Provide the [X, Y] coordinate of the cell's center where the given text is located.  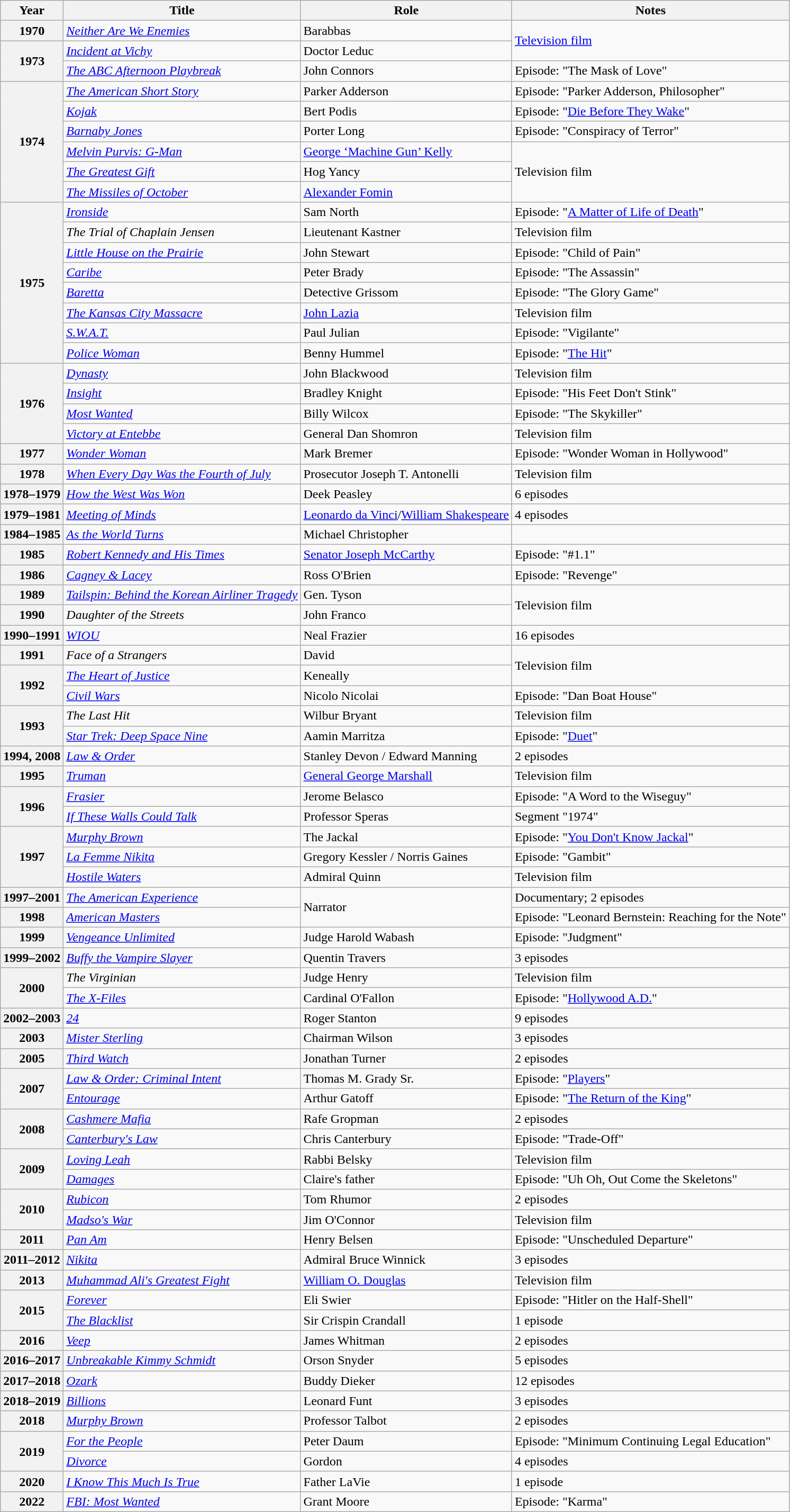
Incident at Vichy [182, 51]
Episode: "Unscheduled Departure" [650, 1240]
Cardinal O'Fallon [406, 998]
Leonard Funt [406, 1401]
Episode: "Dan Boat House" [650, 696]
2007 [32, 1088]
Father LaVie [406, 1481]
2011 [32, 1240]
Bert Podis [406, 111]
Porter Long [406, 131]
1974 [32, 141]
Wonder Woman [182, 454]
2003 [32, 1038]
Doctor Leduc [406, 51]
Ross O'Brien [406, 574]
Leonardo da Vinci/William Shakespeare [406, 514]
Star Trek: Deep Space Nine [182, 736]
The Last Hit [182, 716]
Rubicon [182, 1199]
1990–1991 [32, 635]
1996 [32, 806]
2016–2017 [32, 1361]
Unbreakable Kimmy Schmidt [182, 1361]
The Virginian [182, 978]
2018–2019 [32, 1401]
1998 [32, 917]
1979–1981 [32, 514]
Barabbas [406, 31]
Episode: "The Glory Game" [650, 293]
Jonathan Turner [406, 1058]
1985 [32, 554]
2009 [32, 1169]
2008 [32, 1129]
John Stewart [406, 253]
If These Walls Could Talk [182, 816]
John Blackwood [406, 373]
Episode: "#1.1" [650, 554]
Peter Brady [406, 273]
General Dan Shomron [406, 434]
Episode: "Gambit" [650, 857]
Peter Daum [406, 1441]
When Every Day Was the Fourth of July [182, 474]
Neither Are We Enemies [182, 31]
24 [182, 1018]
Baretta [182, 293]
Title [182, 11]
Orson Snyder [406, 1361]
The American Short Story [182, 91]
1986 [32, 574]
Jim O'Connor [406, 1219]
Grant Moore [406, 1501]
Episode: "Hitler on the Half-Shell" [650, 1300]
Judge Harold Wabash [406, 938]
Episode: "Trade-Off" [650, 1139]
12 episodes [650, 1381]
Chris Canterbury [406, 1139]
How the West Was Won [182, 494]
Melvin Purvis: G-Man [182, 151]
9 episodes [650, 1018]
1999–2002 [32, 958]
2000 [32, 988]
Loving Leah [182, 1159]
FBI: Most Wanted [182, 1501]
Hog Yancy [406, 172]
Gregory Kessler / Norris Gaines [406, 857]
Caribe [182, 273]
Truman [182, 776]
2016 [32, 1340]
2020 [32, 1481]
Divorce [182, 1461]
Tom Rhumor [406, 1199]
2018 [32, 1421]
Tailspin: Behind the Korean Airliner Tragedy [182, 595]
1999 [32, 938]
Episode: "Minimum Continuing Legal Education" [650, 1441]
Buddy Dieker [406, 1381]
2019 [32, 1451]
Law & Order [182, 756]
Year [32, 11]
Law & Order: Criminal Intent [182, 1078]
Ozark [182, 1381]
Episode: "You Don't Know Jackal" [650, 836]
Jerome Belasco [406, 796]
George ‘Machine Gun’ Kelly [406, 151]
Parker Adderson [406, 91]
Episode: "Revenge" [650, 574]
Paul Julian [406, 333]
Civil Wars [182, 696]
1997 [32, 857]
Wilbur Bryant [406, 716]
Role [406, 11]
Episode: "Players" [650, 1078]
Vengeance Unlimited [182, 938]
Police Woman [182, 353]
Keneally [406, 676]
2010 [32, 1209]
Deek Peasley [406, 494]
Henry Belsen [406, 1240]
Episode: "His Feet Don't Stink" [650, 393]
The Jackal [406, 836]
Insight [182, 393]
Nicolo Nicolai [406, 696]
Episode: "Uh Oh, Out Come the Skeletons" [650, 1179]
Eli Swier [406, 1300]
John Connors [406, 71]
John Lazia [406, 313]
Frasier [182, 796]
1991 [32, 655]
Notes [650, 11]
Meeting of Minds [182, 514]
1973 [32, 61]
2022 [32, 1501]
Cagney & Lacey [182, 574]
Narrator [406, 907]
John Franco [406, 615]
Documentary; 2 episodes [650, 897]
Alexander Fomin [406, 192]
James Whitman [406, 1340]
Mister Sterling [182, 1038]
Roger Stanton [406, 1018]
Barnaby Jones [182, 131]
Rabbi Belsky [406, 1159]
Episode: "The Skykiller" [650, 413]
Neal Frazier [406, 635]
Episode: "Parker Adderson, Philosopher" [650, 91]
1997–2001 [32, 897]
2011–2012 [32, 1260]
The Greatest Gift [182, 172]
Nikita [182, 1260]
For the People [182, 1441]
Pan Am [182, 1240]
La Femme Nikita [182, 857]
S.W.A.T. [182, 333]
Sam North [406, 212]
Hostile Waters [182, 877]
Stanley Devon / Edward Manning [406, 756]
1995 [32, 776]
Bradley Knight [406, 393]
Episode: "The Return of the King" [650, 1099]
David [406, 655]
Episode: "Duet" [650, 736]
Ironside [182, 212]
Billy Wilcox [406, 413]
American Masters [182, 917]
WIOU [182, 635]
Episode: "Hollywood A.D." [650, 998]
Admiral Quinn [406, 877]
Little House on the Prairie [182, 253]
I Know This Much Is True [182, 1481]
Chairman Wilson [406, 1038]
Professor Speras [406, 816]
Kojak [182, 111]
Robert Kennedy and His Times [182, 554]
5 episodes [650, 1361]
Forever [182, 1300]
Episode: "Child of Pain" [650, 253]
Admiral Bruce Winnick [406, 1260]
2017–2018 [32, 1381]
Quentin Travers [406, 958]
The Missiles of October [182, 192]
2015 [32, 1310]
Veep [182, 1340]
1990 [32, 615]
Episode: "Judgment" [650, 938]
Sir Crispin Crandall [406, 1320]
Episode: "Conspiracy of Terror" [650, 131]
Rafe Gropman [406, 1119]
1978 [32, 474]
Most Wanted [182, 413]
Gordon [406, 1461]
2013 [32, 1280]
The X-Files [182, 998]
William O. Douglas [406, 1280]
Billions [182, 1401]
Episode: "Vigilante" [650, 333]
1976 [32, 403]
Canterbury's Law [182, 1139]
Detective Grissom [406, 293]
1993 [32, 726]
1989 [32, 595]
Mark Bremer [406, 454]
Madso's War [182, 1219]
Episode: "Die Before They Wake" [650, 111]
6 episodes [650, 494]
1992 [32, 686]
1978–1979 [32, 494]
Episode: "Karma" [650, 1501]
Third Watch [182, 1058]
Gen. Tyson [406, 595]
Senator Joseph McCarthy [406, 554]
Lieutenant Kastner [406, 232]
1970 [32, 31]
1994, 2008 [32, 756]
Episode: "Leonard Bernstein: Reaching for the Note" [650, 917]
16 episodes [650, 635]
The Trial of Chaplain Jensen [182, 232]
Face of a Strangers [182, 655]
Damages [182, 1179]
Arthur Gatoff [406, 1099]
Episode: "Wonder Woman in Hollywood" [650, 454]
Segment "1974" [650, 816]
The Blacklist [182, 1320]
Entourage [182, 1099]
Victory at Entebbe [182, 434]
Claire's father [406, 1179]
Buffy the Vampire Slayer [182, 958]
Benny Hummel [406, 353]
1984–1985 [32, 534]
Michael Christopher [406, 534]
1977 [32, 454]
Prosecutor Joseph T. Antonelli [406, 474]
Episode: "The Hit" [650, 353]
Episode: "The Mask of Love" [650, 71]
The Kansas City Massacre [182, 313]
The ABC Afternoon Playbreak [182, 71]
The Heart of Justice [182, 676]
2002–2003 [32, 1018]
Thomas M. Grady Sr. [406, 1078]
The American Experience [182, 897]
1975 [32, 282]
2005 [32, 1058]
As the World Turns [182, 534]
Episode: "The Assassin" [650, 273]
Muhammad Ali's Greatest Fight [182, 1280]
General George Marshall [406, 776]
Daughter of the Streets [182, 615]
Professor Talbot [406, 1421]
Episode: "A Matter of Life of Death" [650, 212]
Episode: "A Word to the Wiseguy" [650, 796]
Aamin Marritza [406, 736]
Dynasty [182, 373]
Judge Henry [406, 978]
Cashmere Mafia [182, 1119]
